Extract the (X, Y) coordinate from the center of the cell holding the provided text.  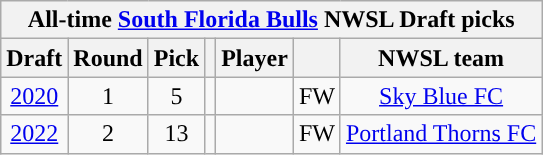
Player (255, 58)
2022 (34, 134)
Round (108, 58)
Draft (34, 58)
2020 (34, 96)
Sky Blue FC (440, 96)
NWSL team (440, 58)
5 (176, 96)
13 (176, 134)
Portland Thorns FC (440, 134)
All-time South Florida Bulls NWSL Draft picks (272, 20)
Pick (176, 58)
1 (108, 96)
2 (108, 134)
